Detect which cell encompasses the target text, then output its [X, Y] center coordinate. 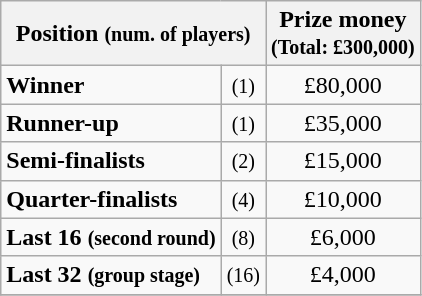
£35,000 [344, 123]
Last 16 (second round) [111, 237]
£15,000 [344, 161]
£4,000 [344, 275]
Quarter-finalists [111, 199]
£6,000 [344, 237]
Prize money(Total: £300,000) [344, 34]
Position (num. of players) [134, 34]
(4) [243, 199]
(2) [243, 161]
Last 32 (group stage) [111, 275]
Winner [111, 85]
£80,000 [344, 85]
Semi-finalists [111, 161]
(16) [243, 275]
(8) [243, 237]
£10,000 [344, 199]
Runner-up [111, 123]
